From the cell containing the given text, extract its center point as (x, y) coordinate. 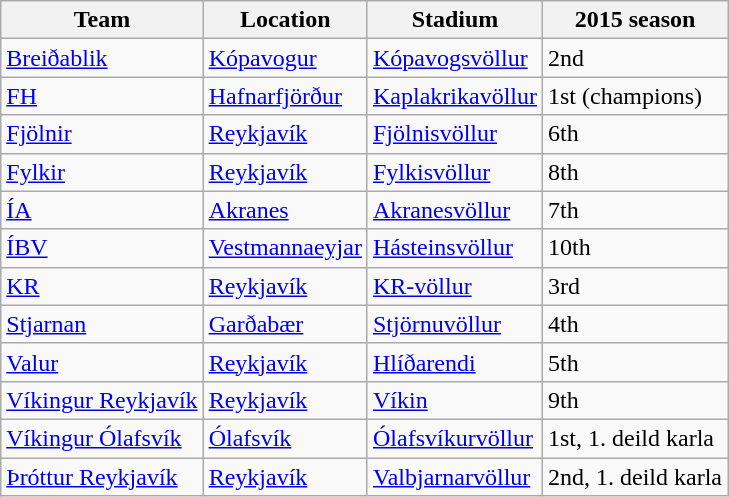
Þróttur Reykjavík (102, 477)
2015 season (634, 20)
Stjörnuvöllur (454, 324)
Stjarnan (102, 324)
Víkin (454, 400)
FH (102, 96)
ÍA (102, 210)
Fjölnisvöllur (454, 134)
2nd, 1. deild karla (634, 477)
6th (634, 134)
Garðabær (285, 324)
Fylkir (102, 172)
Location (285, 20)
Valur (102, 362)
Kópavogur (285, 58)
Hásteinsvöllur (454, 248)
5th (634, 362)
8th (634, 172)
Fylkisvöllur (454, 172)
1st (champions) (634, 96)
ÍBV (102, 248)
3rd (634, 286)
Víkingur Ólafsvík (102, 438)
Ólafsvíkurvöllur (454, 438)
2nd (634, 58)
Ólafsvík (285, 438)
1st, 1. deild karla (634, 438)
10th (634, 248)
Kaplakrikavöllur (454, 96)
Víkingur Reykjavík (102, 400)
Team (102, 20)
KR-völlur (454, 286)
4th (634, 324)
7th (634, 210)
Valbjarnarvöllur (454, 477)
Hlíðarendi (454, 362)
Hafnarfjörður (285, 96)
Akranes (285, 210)
Akranesvöllur (454, 210)
KR (102, 286)
Fjölnir (102, 134)
Vestmannaeyjar (285, 248)
Breiðablik (102, 58)
Kópavogsvöllur (454, 58)
Stadium (454, 20)
9th (634, 400)
